Return the (x, y) coordinate for the center point of the cell that contains the specified text.  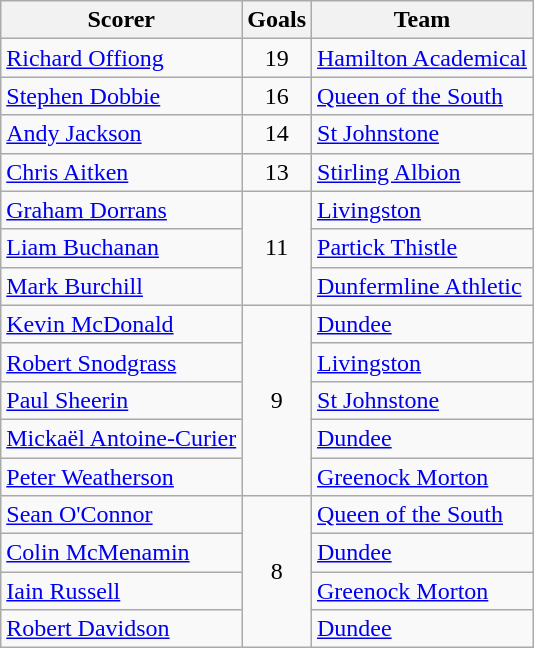
8 (277, 572)
19 (277, 58)
Mickaël Antoine-Curier (122, 438)
Peter Weatherson (122, 477)
Colin McMenamin (122, 553)
Iain Russell (122, 591)
Robert Snodgrass (122, 362)
Paul Sheerin (122, 400)
Liam Buchanan (122, 248)
Stirling Albion (422, 172)
Partick Thistle (422, 248)
16 (277, 96)
Sean O'Connor (122, 515)
Mark Burchill (122, 286)
Chris Aitken (122, 172)
Scorer (122, 20)
Richard Offiong (122, 58)
Kevin McDonald (122, 324)
Team (422, 20)
11 (277, 248)
13 (277, 172)
Robert Davidson (122, 629)
Andy Jackson (122, 134)
Graham Dorrans (122, 210)
9 (277, 400)
Dunfermline Athletic (422, 286)
14 (277, 134)
Stephen Dobbie (122, 96)
Hamilton Academical (422, 58)
Goals (277, 20)
